Locate the cell with the specified text and output its (X, Y) center coordinate. 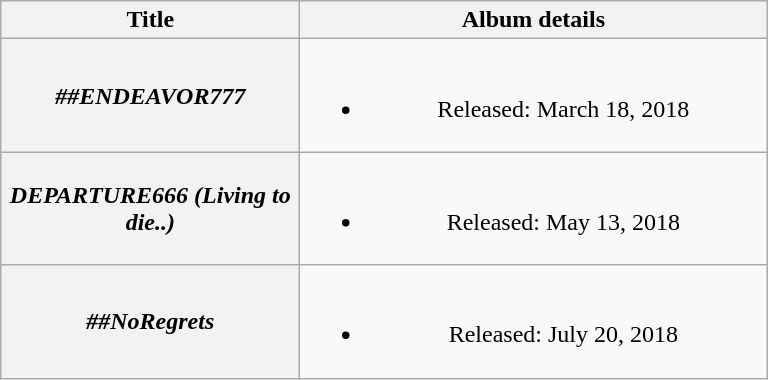
Released: July 20, 2018 (534, 322)
Album details (534, 20)
Released: March 18, 2018 (534, 96)
Title (150, 20)
##NoRegrets (150, 322)
Released: May 13, 2018 (534, 208)
##ENDEAVOR777 (150, 96)
DEPARTURE666 (Living to die..) (150, 208)
